Extract the (X, Y) coordinate from the center of the cell holding the provided text.  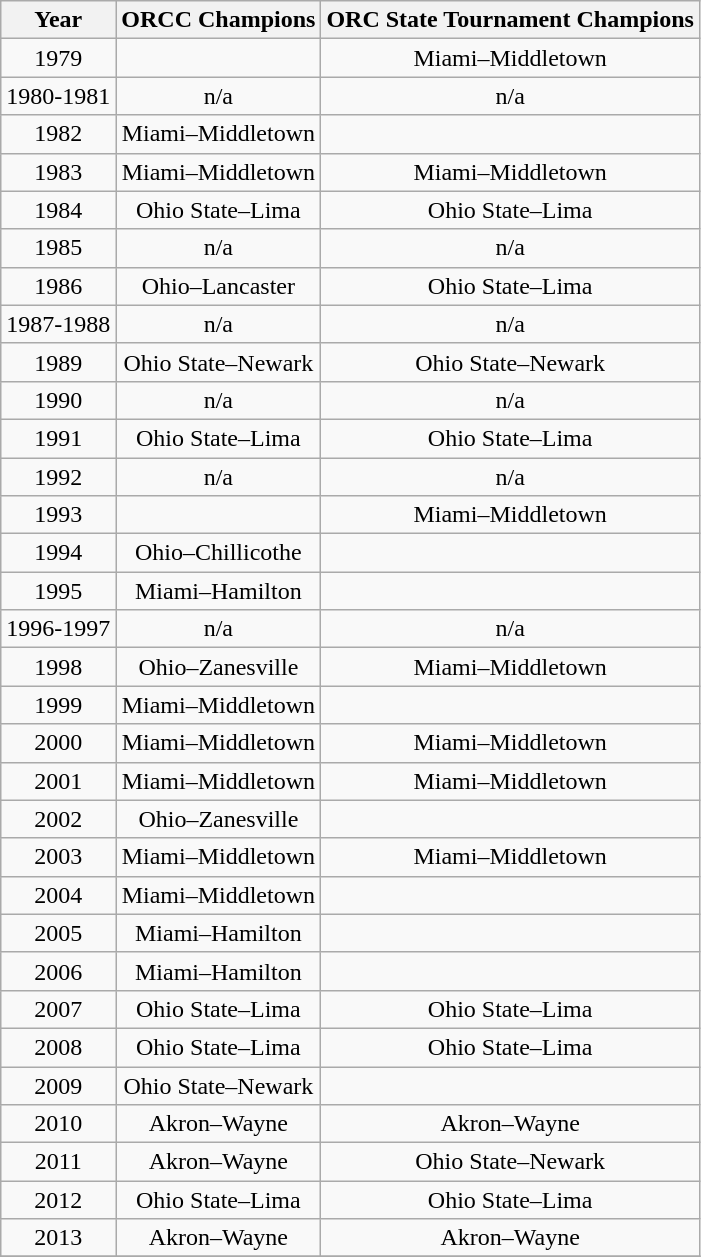
2009 (58, 1085)
1985 (58, 248)
1993 (58, 515)
2004 (58, 895)
1983 (58, 172)
1987-1988 (58, 324)
1999 (58, 705)
1984 (58, 210)
2002 (58, 819)
ORC State Tournament Champions (510, 20)
1992 (58, 477)
1979 (58, 58)
2003 (58, 857)
2008 (58, 1047)
1982 (58, 134)
1995 (58, 591)
2006 (58, 971)
Ohio–Chillicothe (218, 553)
1989 (58, 362)
2013 (58, 1238)
1994 (58, 553)
ORCC Champions (218, 20)
2012 (58, 1200)
1980-1981 (58, 96)
2001 (58, 781)
2010 (58, 1124)
2011 (58, 1162)
2007 (58, 1009)
2000 (58, 743)
1996-1997 (58, 629)
Year (58, 20)
Ohio–Lancaster (218, 286)
1998 (58, 667)
1986 (58, 286)
1990 (58, 400)
1991 (58, 438)
2005 (58, 933)
